Identify which cell holds the provided text, then report its (x, y) central coordinate. 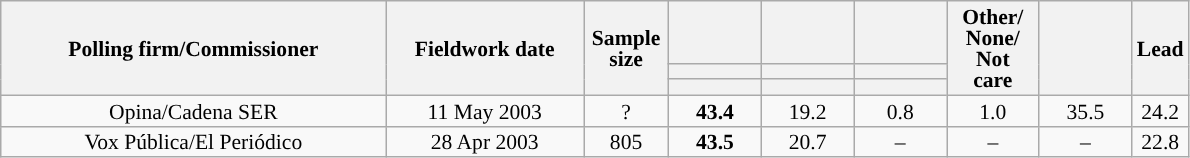
43.5 (716, 142)
Sample size (626, 48)
1.0 (992, 110)
24.2 (1160, 110)
0.8 (900, 110)
35.5 (1086, 110)
11 May 2003 (485, 110)
Other/None/Notcare (992, 48)
Opina/Cadena SER (194, 110)
Vox Pública/El Periódico (194, 142)
Fieldwork date (485, 48)
Polling firm/Commissioner (194, 48)
28 Apr 2003 (485, 142)
? (626, 110)
805 (626, 142)
43.4 (716, 110)
20.7 (808, 142)
22.8 (1160, 142)
19.2 (808, 110)
Lead (1160, 48)
